Provide the (x, y) coordinate of the cell's center where the given text is located.  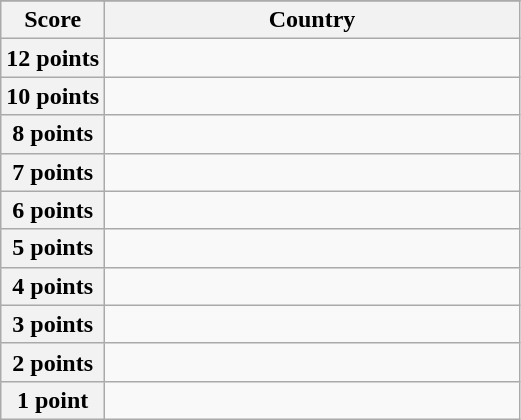
Score (53, 20)
7 points (53, 172)
4 points (53, 286)
8 points (53, 134)
12 points (53, 58)
6 points (53, 210)
10 points (53, 96)
Country (312, 20)
2 points (53, 362)
3 points (53, 324)
1 point (53, 400)
5 points (53, 248)
